Extract the (X, Y) coordinate from the center of the cell holding the provided text.  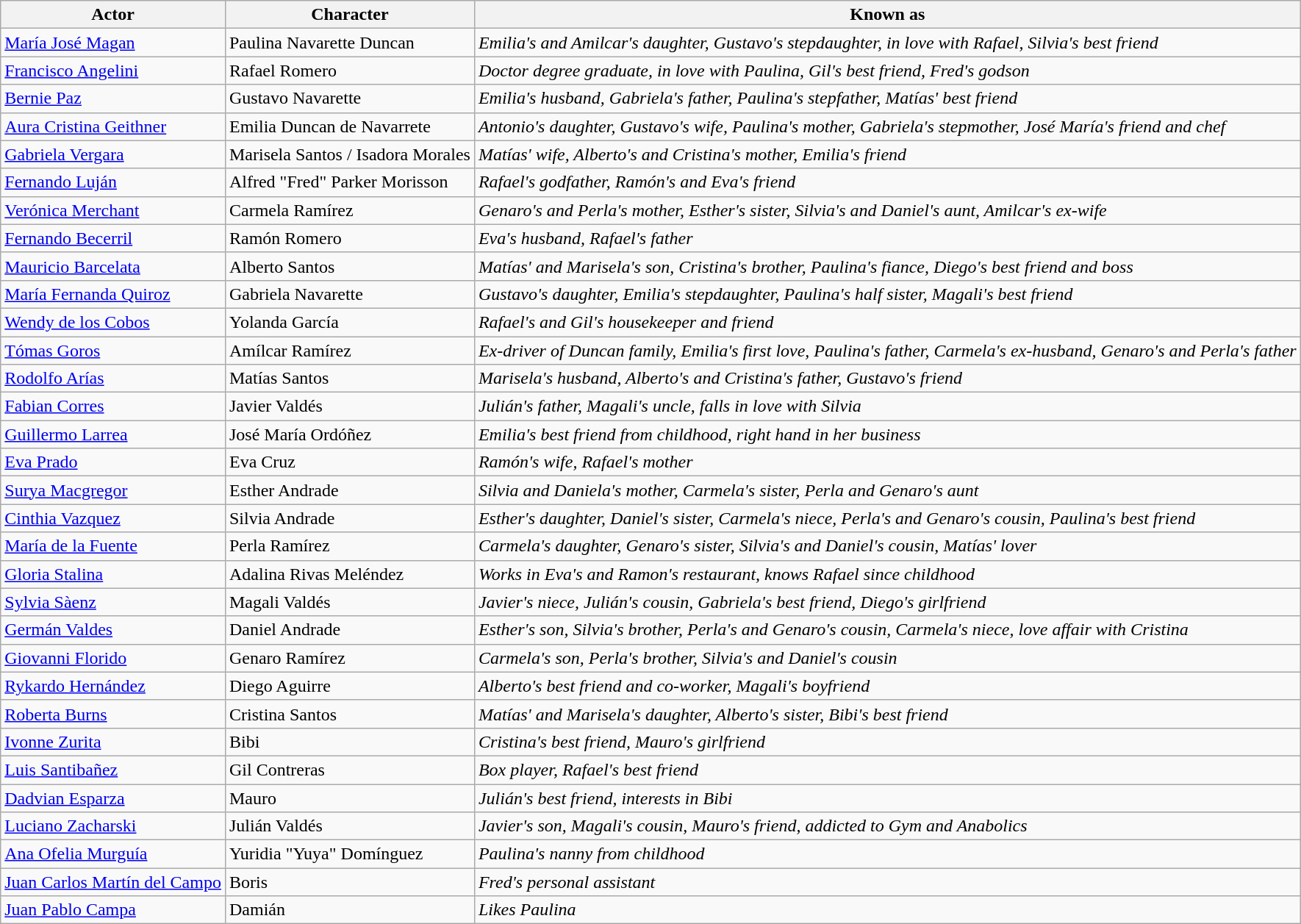
Tómas Goros (113, 351)
Emilia's best friend from childhood, right hand in her business (887, 434)
Damián (350, 910)
Amílcar Ramírez (350, 351)
Francisco Angelini (113, 71)
Mauricio Barcelata (113, 266)
Ana Ofelia Murguía (113, 854)
Box player, Rafael's best friend (887, 770)
Gabriela Vergara (113, 154)
Gabriela Navarette (350, 294)
María Fernanda Quiroz (113, 294)
Gil Contreras (350, 770)
Paulina Navarette Duncan (350, 43)
Esther's daughter, Daniel's sister, Carmela's niece, Perla's and Genaro's cousin, Paulina's best friend (887, 518)
Javier's son, Magali's cousin, Mauro's friend, addicted to Gym and Anabolics (887, 826)
Daniel Andrade (350, 630)
Luis Santibañez (113, 770)
Character (350, 15)
Esther's son, Silvia's brother, Perla's and Genaro's cousin, Carmela's niece, love affair with Cristina (887, 630)
Cristina's best friend, Mauro's girlfriend (887, 742)
Genaro's and Perla's mother, Esther's sister, Silvia's and Daniel's aunt, Amilcar's ex-wife (887, 210)
Cinthia Vazquez (113, 518)
Juan Pablo Campa (113, 910)
Rafael's and Gil's housekeeper and friend (887, 322)
Silvia Andrade (350, 518)
Gloria Stalina (113, 574)
Eva Cruz (350, 462)
María José Magan (113, 43)
Rodolfo Arías (113, 379)
Bibi (350, 742)
Known as (887, 15)
José María Ordóñez (350, 434)
Alberto Santos (350, 266)
María de la Fuente (113, 546)
Genaro Ramírez (350, 658)
Verónica Merchant (113, 210)
Dadvian Esparza (113, 798)
Marisela Santos / Isadora Morales (350, 154)
Fred's personal assistant (887, 882)
Doctor degree graduate, in love with Paulina, Gil's best friend, Fred's godson (887, 71)
Mauro (350, 798)
Eva Prado (113, 462)
Carmela's daughter, Genaro's sister, Silvia's and Daniel's cousin, Matías' lover (887, 546)
Yuridia "Yuya" Domínguez (350, 854)
Juan Carlos Martín del Campo (113, 882)
Alfred "Fred" Parker Morisson (350, 182)
Giovanni Florido (113, 658)
Gustavo Navarette (350, 99)
Fabian Corres (113, 407)
Fernando Becerril (113, 238)
Ramón's wife, Rafael's mother (887, 462)
Matías' and Marisela's daughter, Alberto's sister, Bibi's best friend (887, 714)
Emilia's husband, Gabriela's father, Paulina's stepfather, Matías' best friend (887, 99)
Diego Aguirre (350, 686)
Rykardo Hernández (113, 686)
Ivonne Zurita (113, 742)
Guillermo Larrea (113, 434)
Julián's best friend, interests in Bibi (887, 798)
Carmela Ramírez (350, 210)
Silvia and Daniela's mother, Carmela's sister, Perla and Genaro's aunt (887, 490)
Rafael Romero (350, 71)
Aura Cristina Geithner (113, 126)
Perla Ramírez (350, 546)
Adalina Rivas Meléndez (350, 574)
Works in Eva's and Ramon's restaurant, knows Rafael since childhood (887, 574)
Emilia Duncan de Navarrete (350, 126)
Emilia's and Amilcar's daughter, Gustavo's stepdaughter, in love with Rafael, Silvia's best friend (887, 43)
Matías' and Marisela's son, Cristina's brother, Paulina's fiance, Diego's best friend and boss (887, 266)
Fernando Luján (113, 182)
Julián Valdés (350, 826)
Gustavo's daughter, Emilia's stepdaughter, Paulina's half sister, Magali's best friend (887, 294)
Eva's husband, Rafael's father (887, 238)
Alberto's best friend and co-worker, Magali's boyfriend (887, 686)
Rafael's godfather, Ramón's and Eva's friend (887, 182)
Wendy de los Cobos (113, 322)
Likes Paulina (887, 910)
Cristina Santos (350, 714)
Javier Valdés (350, 407)
Ramón Romero (350, 238)
Ex-driver of Duncan family, Emilia's first love, Paulina's father, Carmela's ex-husband, Genaro's and Perla's father (887, 351)
Antonio's daughter, Gustavo's wife, Paulina's mother, Gabriela's stepmother, José María's friend and chef (887, 126)
Carmela's son, Perla's brother, Silvia's and Daniel's cousin (887, 658)
Matías' wife, Alberto's and Cristina's mother, Emilia's friend (887, 154)
Esther Andrade (350, 490)
Marisela's husband, Alberto's and Cristina's father, Gustavo's friend (887, 379)
Boris (350, 882)
Actor (113, 15)
Germán Valdes (113, 630)
Matías Santos (350, 379)
Javier's niece, Julián's cousin, Gabriela's best friend, Diego's girlfriend (887, 602)
Luciano Zacharski (113, 826)
Sylvia Sàenz (113, 602)
Roberta Burns (113, 714)
Yolanda García (350, 322)
Paulina's nanny from childhood (887, 854)
Julián's father, Magali's uncle, falls in love with Silvia (887, 407)
Bernie Paz (113, 99)
Magali Valdés (350, 602)
Surya Macgregor (113, 490)
